Provide the (X, Y) coordinate of the cell's center where the given text is located.  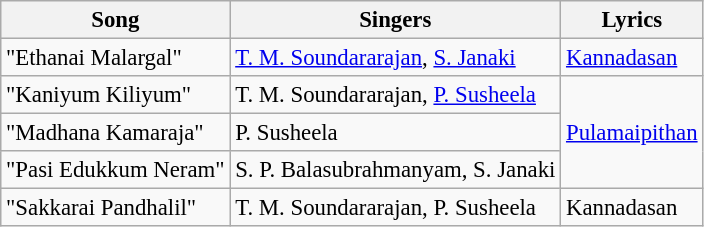
"Sakkarai Pandhalil" (116, 208)
P. Susheela (396, 133)
"Pasi Edukkum Neram" (116, 170)
"Ethanai Malargal" (116, 58)
S. P. Balasubrahmanyam, S. Janaki (396, 170)
T. M. Soundararajan, S. Janaki (396, 58)
Singers (396, 20)
Pulamaipithan (632, 132)
Lyrics (632, 20)
"Madhana Kamaraja" (116, 133)
"Kaniyum Kiliyum" (116, 95)
Song (116, 20)
